Scan for the cell matching the given text and deliver its (X, Y) coordinate at center. 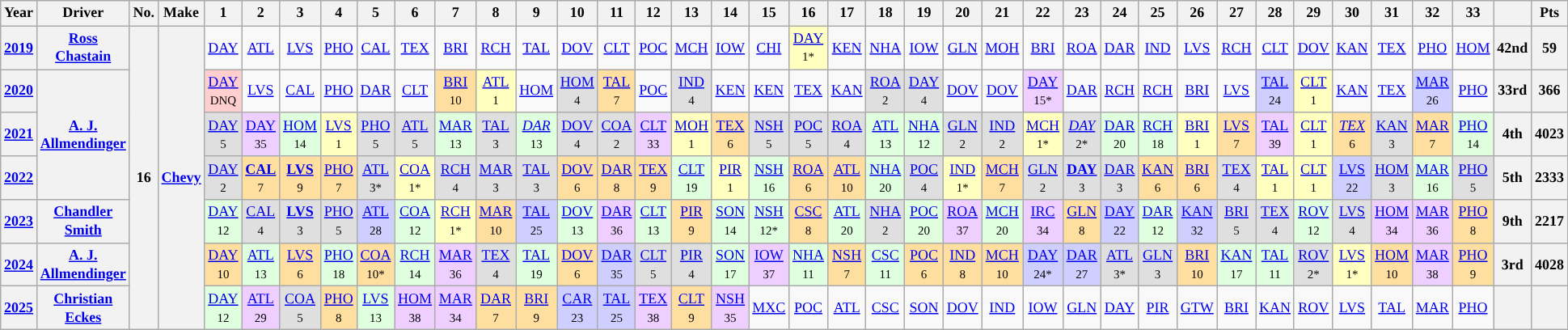
MCH (692, 48)
LVS6 (301, 264)
MAR (1432, 308)
CSC (885, 308)
CLT13 (653, 222)
2022 (19, 178)
IOW37 (769, 264)
GTW (1197, 308)
4023 (1549, 134)
32 (1432, 13)
DAY35 (260, 134)
IND1* (962, 178)
MAR38 (1432, 264)
30 (1352, 13)
BRI5 (1236, 222)
Make (181, 13)
HOM38 (416, 308)
MAR7 (1432, 134)
MAR13 (455, 134)
TEX9 (653, 178)
MAR34 (455, 308)
PIR1 (730, 178)
ROA2 (885, 91)
MAR16 (1432, 178)
17 (847, 13)
LVS9 (301, 178)
ATL13 (885, 134)
LVS22 (1352, 178)
CAL7 (260, 178)
ROA (1082, 48)
1 (223, 13)
CLT19 (692, 178)
DAR7 (496, 308)
DAY5 (223, 134)
MOH (1003, 48)
22 (1043, 13)
NSH7 (847, 264)
CLT33 (653, 134)
DAY2* (1082, 134)
MAR10 (496, 222)
25 (1158, 13)
DOV4 (577, 134)
ROV2* (1313, 264)
TAL11 (1275, 264)
BRI6 (1197, 178)
14 (730, 13)
HOM10 (1393, 264)
HOM34 (1393, 222)
IND2 (1003, 134)
26 (1197, 13)
DAY22 (1119, 222)
4 (338, 13)
DAY10 (223, 264)
2 (260, 13)
ROA37 (962, 222)
HOM3 (1393, 178)
COA5 (301, 308)
GLN8 (1082, 222)
No. (144, 13)
DOV13 (577, 222)
SON17 (730, 264)
MCH1* (1043, 134)
5th (1512, 178)
CSC11 (885, 264)
23 (1082, 13)
10 (577, 13)
19 (924, 13)
SON14 (730, 222)
CLT9 (692, 308)
2019 (19, 48)
PHO18 (338, 264)
TAL7 (616, 91)
MOH 1 (692, 134)
MCH10 (1003, 264)
CSC8 (809, 222)
27 (1236, 13)
GLN2 (962, 134)
ROV (1313, 308)
DAR3 (1119, 178)
DAYDNQ (223, 91)
CAL4 (260, 222)
2020 (19, 91)
PHO14 (1473, 134)
NHA (885, 48)
ATL20 (847, 222)
20 (962, 13)
DAR13 (537, 134)
24 (1119, 13)
POC6 (924, 264)
NSH16 (769, 178)
4028 (1549, 264)
LVS1 (338, 134)
POC20 (924, 222)
DAR35 (616, 264)
Christian Eckes (82, 308)
2333 (1549, 178)
366 (1549, 91)
9 (537, 13)
MCH 7 (1003, 178)
12 (653, 13)
2024 (19, 264)
CHI (769, 48)
15 (769, 13)
11 (616, 13)
DAR36 (616, 222)
DAY15* (1043, 91)
ATL1 (496, 91)
KAN32 (1197, 222)
COA1* (416, 178)
DAY4 (924, 91)
9th (1512, 222)
PIR4 (692, 264)
LVS4 (1352, 222)
LVS3 (301, 222)
RCH1* (455, 222)
ATL10 (847, 178)
NSH5 (769, 134)
RCH4 (455, 178)
PHO7 (338, 178)
POC4 (924, 178)
18 (885, 13)
DAY2 (223, 178)
CAR23 (577, 308)
Chandler Smith (82, 222)
ROA6 (809, 178)
ATL28 (375, 222)
TAL19 (537, 264)
2217 (1549, 222)
ATL5 (416, 134)
ATL29 (260, 308)
HOM4 (577, 91)
13 (692, 13)
DAR27 (1082, 264)
NHA12 (924, 134)
PIR9 (692, 222)
BRI9 (537, 308)
Chevy (181, 178)
KAN6 (1158, 178)
RCH14 (416, 264)
CLT5 (653, 264)
DAY1* (809, 48)
3rd (1512, 264)
Pts (1549, 13)
TAL24 (1275, 91)
ROA4 (847, 134)
LVS7 (1236, 134)
Ross Chastain (82, 48)
IRC34 (1043, 222)
28 (1275, 13)
RCH18 (1158, 134)
Driver (82, 13)
COA10* (375, 264)
PIR (1158, 308)
3 (301, 13)
4th (1512, 134)
LVS13 (375, 308)
NHA2 (885, 222)
TAL39 (1275, 134)
33rd (1512, 91)
2021 (19, 134)
29 (1313, 13)
NSH35 (730, 308)
6 (416, 13)
LVS1* (1352, 264)
7 (455, 13)
POC5 (809, 134)
DAY24* (1043, 264)
2025 (19, 308)
MAR26 (1432, 91)
COA12 (416, 222)
TAL1 (1275, 178)
DAR8 (616, 178)
DAR20 (1119, 134)
8 (496, 13)
KAN3 (1393, 134)
31 (1393, 13)
DAY 3 (1082, 178)
59 (1549, 48)
2023 (19, 222)
33 (1473, 13)
KAN17 (1236, 264)
ATL 13 (260, 264)
SON (924, 308)
5 (375, 13)
MXC (769, 308)
DAR12 (1158, 222)
HOM14 (301, 134)
COA2 (616, 134)
BRI1 (1197, 134)
NHA20 (885, 178)
IND8 (962, 264)
GLN 2 (1043, 178)
GLN3 (1158, 264)
ROV12 (1313, 222)
TEX38 (653, 308)
IND4 (692, 91)
PHO9 (1473, 264)
21 (1003, 13)
Year (19, 13)
NSH12* (769, 222)
MAR3 (496, 178)
MCH20 (1003, 222)
42nd (1512, 48)
NHA11 (809, 264)
